Return the (x, y) coordinate for the center point of the cell that contains the specified text.  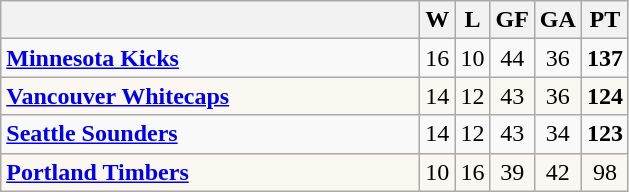
W (438, 20)
42 (558, 172)
124 (604, 96)
GF (512, 20)
Portland Timbers (210, 172)
Vancouver Whitecaps (210, 96)
123 (604, 134)
PT (604, 20)
Minnesota Kicks (210, 58)
L (472, 20)
44 (512, 58)
GA (558, 20)
34 (558, 134)
39 (512, 172)
98 (604, 172)
Seattle Sounders (210, 134)
137 (604, 58)
